Search for the cell housing the specified text and yield its [x, y] center coordinate. 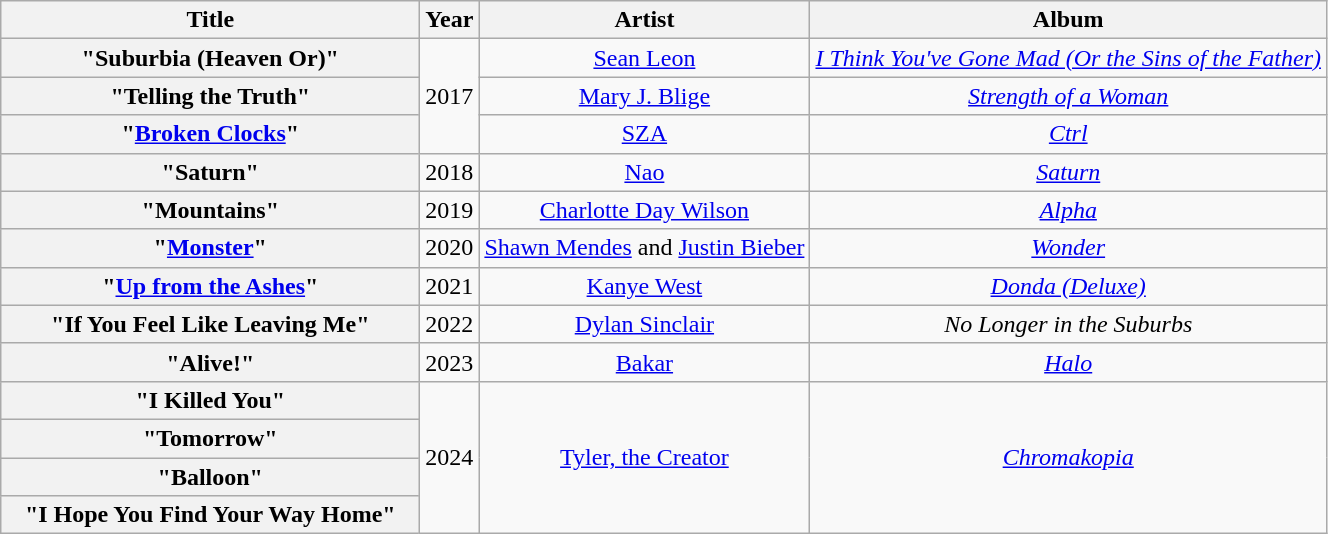
Dylan Sinclair [644, 324]
"If You Feel Like Leaving Me" [210, 324]
2018 [450, 172]
"Alive!" [210, 362]
"Balloon" [210, 477]
Strength of a Woman [1068, 96]
"I Hope You Find Your Way Home" [210, 515]
2023 [450, 362]
No Longer in the Suburbs [1068, 324]
Nao [644, 172]
"Monster" [210, 248]
"I Killed You" [210, 400]
2024 [450, 457]
Alpha [1068, 210]
"Broken Clocks" [210, 134]
Kanye West [644, 286]
2021 [450, 286]
Tyler, the Creator [644, 457]
Halo [1068, 362]
Donda (Deluxe) [1068, 286]
Saturn [1068, 172]
Charlotte Day Wilson [644, 210]
Ctrl [1068, 134]
Year [450, 20]
Title [210, 20]
"Telling the Truth" [210, 96]
Wonder [1068, 248]
2019 [450, 210]
Chromakopia [1068, 457]
Album [1068, 20]
"Saturn" [210, 172]
Mary J. Blige [644, 96]
I Think You've Gone Mad (Or the Sins of the Father) [1068, 58]
"Mountains" [210, 210]
SZA [644, 134]
2020 [450, 248]
2022 [450, 324]
"Suburbia (Heaven Or)" [210, 58]
Artist [644, 20]
"Up from the Ashes" [210, 286]
Shawn Mendes and Justin Bieber [644, 248]
Sean Leon [644, 58]
"Tomorrow" [210, 438]
2017 [450, 96]
Bakar [644, 362]
